Output the (X, Y) coordinate of the center of the cell containing the given text.  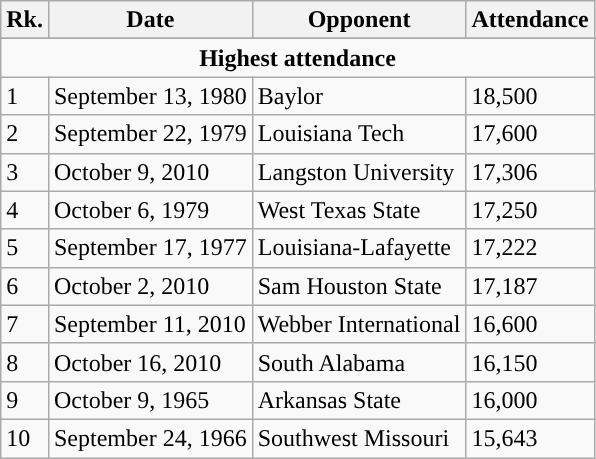
Rk. (25, 20)
Louisiana-Lafayette (359, 248)
5 (25, 248)
September 17, 1977 (150, 248)
17,250 (530, 210)
16,150 (530, 362)
September 13, 1980 (150, 96)
17,222 (530, 248)
17,187 (530, 286)
Attendance (530, 20)
October 9, 1965 (150, 400)
Opponent (359, 20)
Arkansas State (359, 400)
October 6, 1979 (150, 210)
South Alabama (359, 362)
3 (25, 172)
9 (25, 400)
September 11, 2010 (150, 324)
6 (25, 286)
15,643 (530, 438)
Southwest Missouri (359, 438)
4 (25, 210)
10 (25, 438)
September 24, 1966 (150, 438)
2 (25, 134)
Sam Houston State (359, 286)
Webber International (359, 324)
17,306 (530, 172)
1 (25, 96)
September 22, 1979 (150, 134)
Langston University (359, 172)
Baylor (359, 96)
Highest attendance (298, 58)
17,600 (530, 134)
October 9, 2010 (150, 172)
October 2, 2010 (150, 286)
Date (150, 20)
16,600 (530, 324)
October 16, 2010 (150, 362)
8 (25, 362)
18,500 (530, 96)
Louisiana Tech (359, 134)
West Texas State (359, 210)
7 (25, 324)
16,000 (530, 400)
